Output the (x, y) coordinate of the center of the cell containing the given text.  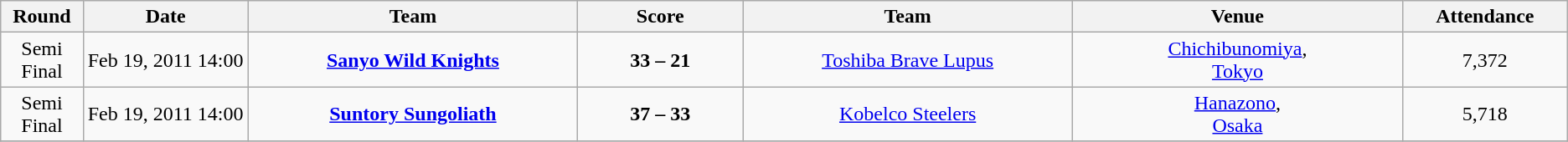
Hanazono,Osaka (1238, 114)
Attendance (1484, 17)
Date (166, 17)
7,372 (1484, 60)
Score (660, 17)
Suntory Sungoliath (413, 114)
Venue (1238, 17)
5,718 (1484, 114)
33 – 21 (660, 60)
Kobelco Steelers (908, 114)
Chichibunomiya,Tokyo (1238, 60)
Sanyo Wild Knights (413, 60)
37 – 33 (660, 114)
Toshiba Brave Lupus (908, 60)
Round (42, 17)
